Scan for the cell matching the given text and deliver its [X, Y] coordinate at center. 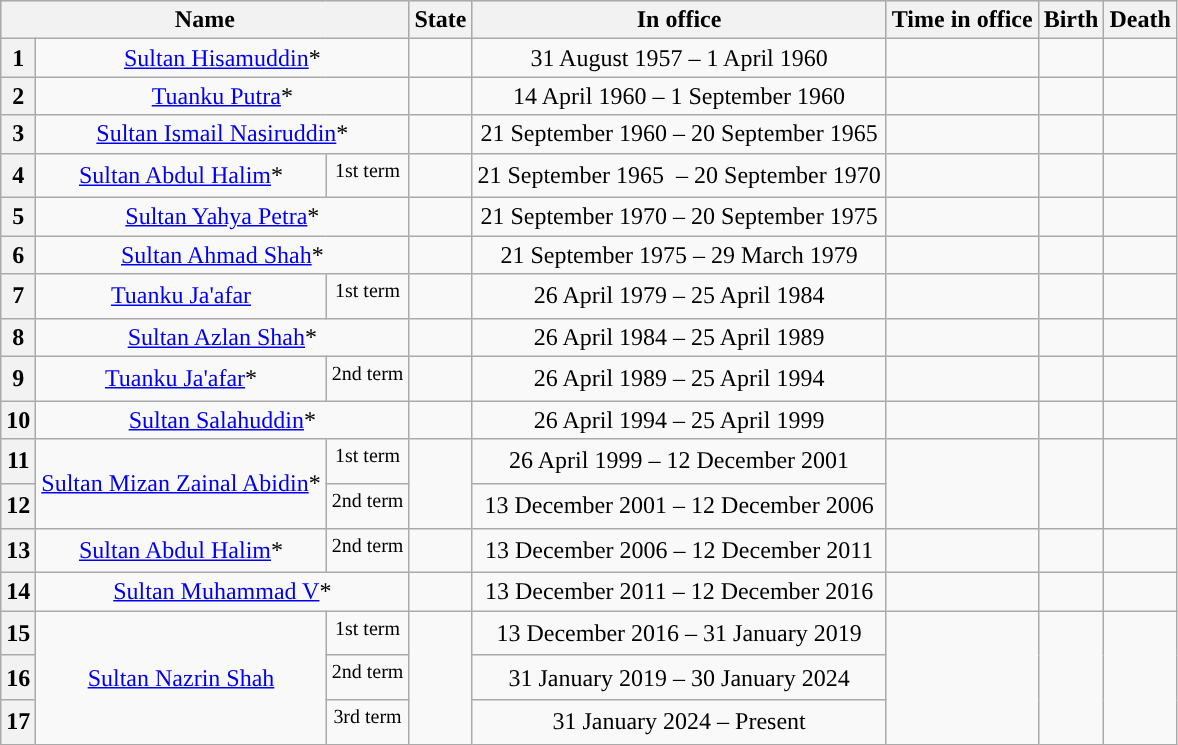
State [440, 20]
13 December 2001 – 12 December 2006 [679, 506]
13 December 2016 – 31 January 2019 [679, 634]
2 [18, 96]
In office [679, 20]
17 [18, 722]
21 September 1970 – 20 September 1975 [679, 217]
Tuanku Ja'afar* [181, 378]
31 January 2019 – 30 January 2024 [679, 678]
12 [18, 506]
21 September 1960 – 20 September 1965 [679, 134]
Tuanku Putra* [222, 96]
15 [18, 634]
31 January 2024 – Present [679, 722]
Sultan Salahuddin* [222, 420]
10 [18, 420]
26 April 1979 – 25 April 1984 [679, 296]
7 [18, 296]
26 April 1989 – 25 April 1994 [679, 378]
26 April 1999 – 12 December 2001 [679, 462]
13 December 2011 – 12 December 2016 [679, 592]
11 [18, 462]
5 [18, 217]
8 [18, 337]
31 August 1957 – 1 April 1960 [679, 58]
13 December 2006 – 12 December 2011 [679, 550]
4 [18, 176]
9 [18, 378]
Sultan Muhammad V* [222, 592]
Name [205, 20]
Sultan Azlan Shah* [222, 337]
13 [18, 550]
26 April 1994 – 25 April 1999 [679, 420]
Sultan Ismail Nasiruddin* [222, 134]
Sultan Nazrin Shah [181, 678]
14 April 1960 – 1 September 1960 [679, 96]
Sultan Ahmad Shah* [222, 255]
Sultan Mizan Zainal Abidin* [181, 484]
Birth [1071, 20]
Death [1140, 20]
14 [18, 592]
Tuanku Ja'afar [181, 296]
Sultan Yahya Petra* [222, 217]
21 September 1975 – 29 March 1979 [679, 255]
3 [18, 134]
Sultan Hisamuddin* [222, 58]
Time in office [962, 20]
16 [18, 678]
3rd term [368, 722]
6 [18, 255]
21 September 1965 – 20 September 1970 [679, 176]
1 [18, 58]
26 April 1984 – 25 April 1989 [679, 337]
